Find where the given text appears and provide that cell's center as [x, y] coordinate. 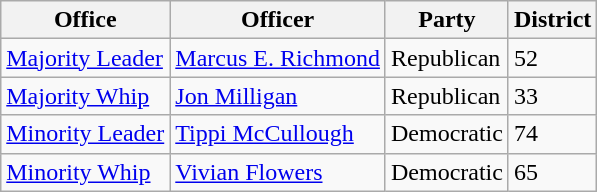
Minority Leader [86, 134]
Majority Leader [86, 58]
Officer [278, 20]
District [552, 20]
33 [552, 96]
52 [552, 58]
74 [552, 134]
Party [446, 20]
Minority Whip [86, 172]
Office [86, 20]
Tippi McCullough [278, 134]
Vivian Flowers [278, 172]
Majority Whip [86, 96]
Marcus E. Richmond [278, 58]
65 [552, 172]
Jon Milligan [278, 96]
